Capture the cell that displays the provided text and extract its [X, Y] central coordinate. 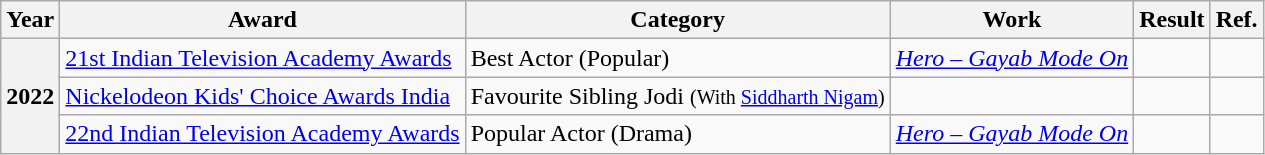
Popular Actor (Drama) [678, 134]
2022 [30, 96]
Result [1172, 20]
Year [30, 20]
Ref. [1236, 20]
Nickelodeon Kids' Choice Awards India [262, 96]
Category [678, 20]
Best Actor (Popular) [678, 58]
21st Indian Television Academy Awards [262, 58]
Work [1012, 20]
Favourite Sibling Jodi (With Siddharth Nigam) [678, 96]
Award [262, 20]
22nd Indian Television Academy Awards [262, 134]
